Extract the [x, y] coordinate from the center of the cell holding the provided text.  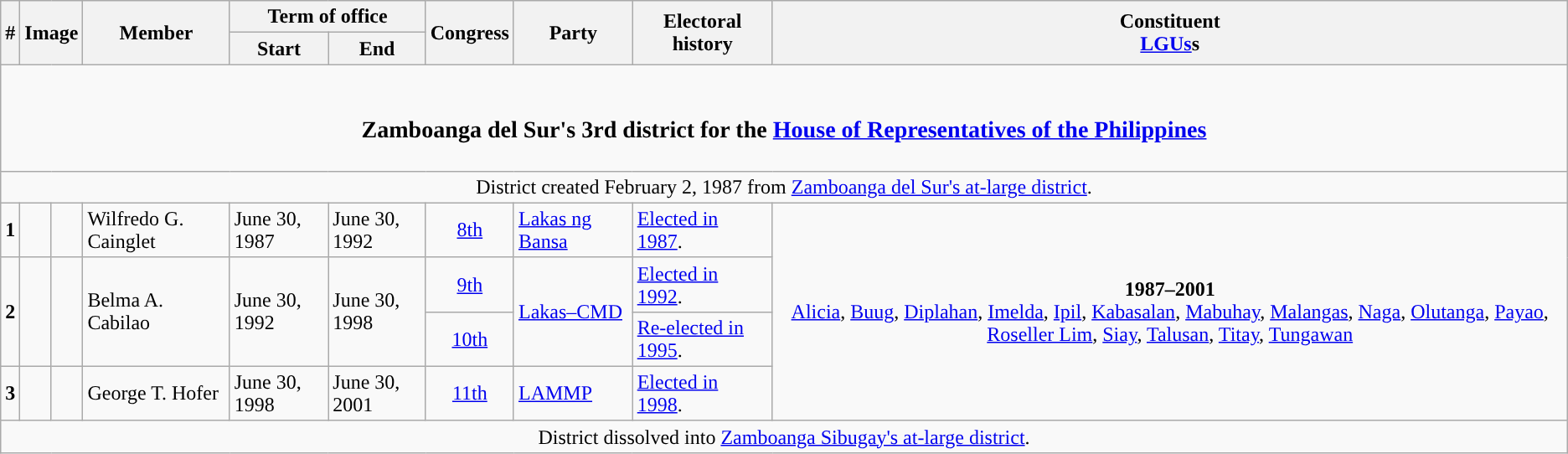
District dissolved into Zamboanga Sibugay's at-large district. [784, 436]
June 30, 2001 [377, 394]
LAMMP [573, 394]
Lakas ng Bansa [573, 230]
2 [10, 312]
Elected in 1987. [702, 230]
Lakas–CMD [573, 312]
Party [573, 33]
Congress [469, 33]
Term of office [328, 17]
Elected in 1998. [702, 394]
1 [10, 230]
Belma A. Cabilao [156, 312]
District created February 2, 1987 from Zamboanga del Sur's at-large district. [784, 187]
Member [156, 33]
9th [469, 285]
Elected in 1992. [702, 285]
ConstituentLGUss [1169, 33]
10th [469, 338]
End [377, 49]
Zamboanga del Sur's 3rd district for the House of Representatives of the Philippines [784, 117]
Start [279, 49]
Re-elected in 1995. [702, 338]
3 [10, 394]
Wilfredo G. Cainglet [156, 230]
George T. Hofer [156, 394]
June 30, 1987 [279, 230]
# [10, 33]
11th [469, 394]
8th [469, 230]
1987–2001Alicia, Buug, Diplahan, Imelda, Ipil, Kabasalan, Mabuhay, Malangas, Naga, Olutanga, Payao, Roseller Lim, Siay, Talusan, Titay, Tungawan [1169, 312]
Image [52, 33]
Electoral history [702, 33]
